From the cell containing the given text, extract its center point as (x, y) coordinate. 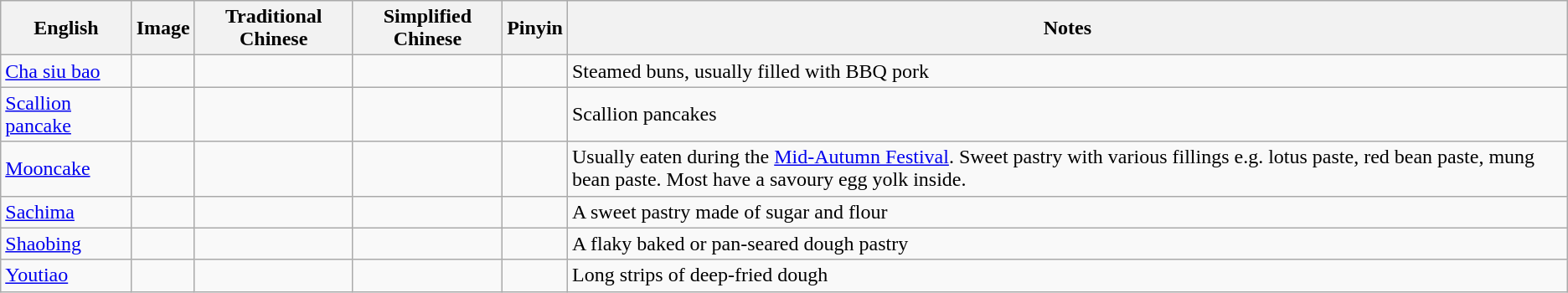
Long strips of deep-fried dough (1067, 275)
Shaobing (66, 244)
Traditional Chinese (273, 28)
Mooncake (66, 169)
Simplified Chinese (427, 28)
Image (162, 28)
Pinyin (535, 28)
Scallion pancake (66, 114)
Steamed buns, usually filled with BBQ pork (1067, 71)
English (66, 28)
A flaky baked or pan-seared dough pastry (1067, 244)
A sweet pastry made of sugar and flour (1067, 212)
Youtiao (66, 275)
Cha siu bao (66, 71)
Scallion pancakes (1067, 114)
Sachima (66, 212)
Notes (1067, 28)
